Capture the cell that displays the provided text and extract its [X, Y] central coordinate. 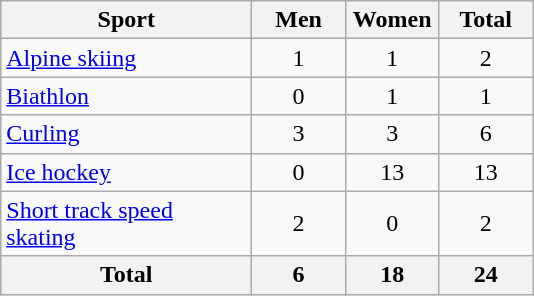
Curling [126, 134]
Biathlon [126, 96]
Short track speed skating [126, 224]
18 [392, 275]
24 [486, 275]
Sport [126, 20]
Alpine skiing [126, 58]
Ice hockey [126, 172]
Men [299, 20]
Women [392, 20]
